Pinpoint the cell where the given text exists, returning its [X, Y] midpoint coordinate. 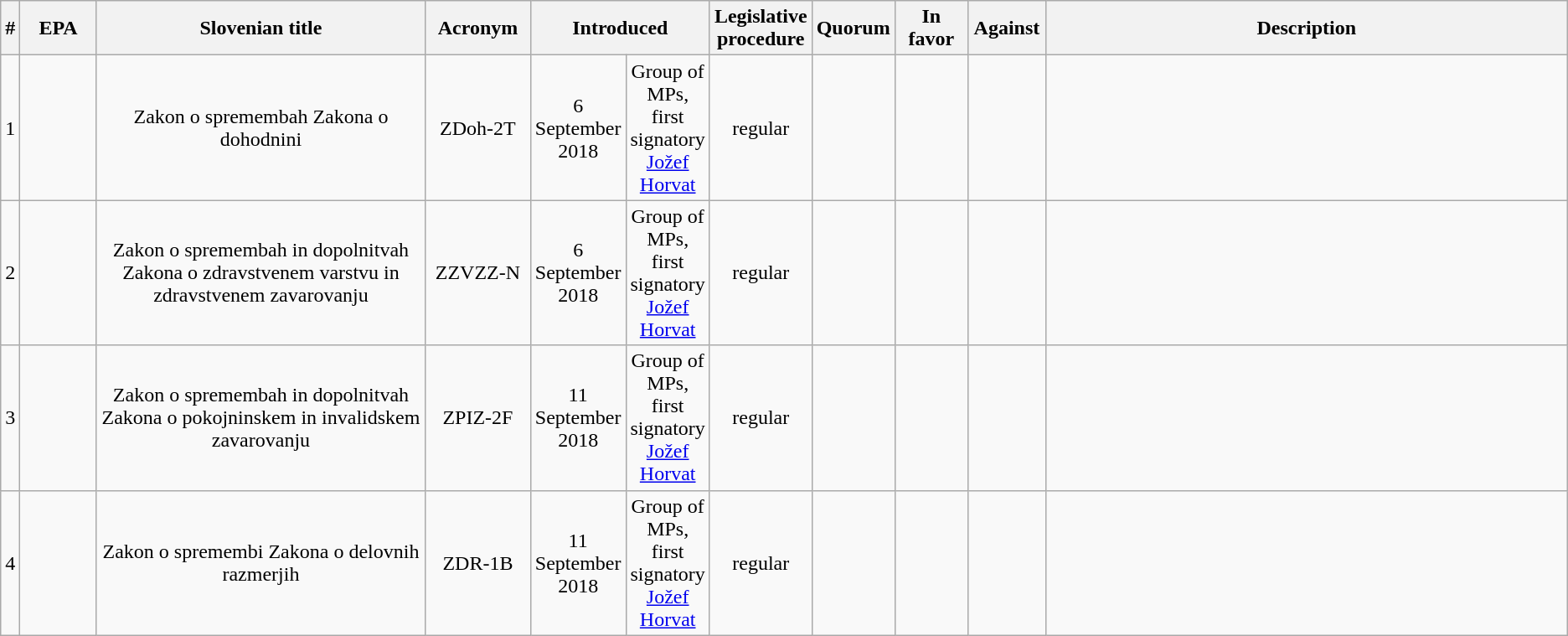
Against [1007, 28]
2 [10, 273]
ZPIZ-2F [478, 417]
Zakon o spremembah in dopolnitvah Zakona o pokojninskem in invalidskem zavarovanju [260, 417]
Zakon o spremembi Zakona o delovnih razmerjih [260, 563]
Zakon o spremembah in dopolnitvah Zakona o zdravstvenem varstvu in zdravstvenem zavarovanju [260, 273]
Legislative procedure [761, 28]
EPA [59, 28]
ZZVZZ-N [478, 273]
# [10, 28]
Quorum [853, 28]
Slovenian title [260, 28]
ZDR-1B [478, 563]
Introduced [620, 28]
Zakon o spremembah Zakona o dohodnini [260, 127]
In favor [931, 28]
1 [10, 127]
3 [10, 417]
ZDoh-2T [478, 127]
4 [10, 563]
Description [1307, 28]
Acronym [478, 28]
